Pinpoint the cell where the given text exists, returning its [x, y] midpoint coordinate. 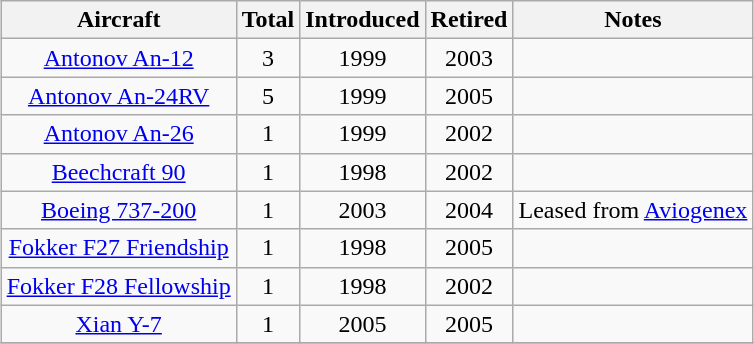
5 [268, 96]
Leased from Aviogenex [633, 210]
Antonov An-12 [118, 58]
Xian Y-7 [118, 324]
Retired [469, 20]
Fokker F27 Friendship [118, 248]
Beechcraft 90 [118, 172]
Notes [633, 20]
Aircraft [118, 20]
Antonov An-26 [118, 134]
2004 [469, 210]
Fokker F28 Fellowship [118, 286]
Boeing 737-200 [118, 210]
Introduced [362, 20]
Total [268, 20]
3 [268, 58]
Antonov An-24RV [118, 96]
